Detect which cell encompasses the target text, then output its [X, Y] center coordinate. 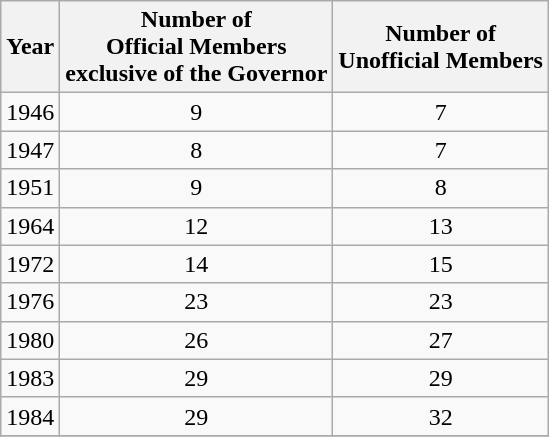
32 [441, 416]
13 [441, 226]
12 [196, 226]
1972 [30, 264]
15 [441, 264]
Year [30, 47]
26 [196, 340]
Number ofUnofficial Members [441, 47]
1980 [30, 340]
1946 [30, 112]
14 [196, 264]
27 [441, 340]
1976 [30, 302]
Number ofOfficial Membersexclusive of the Governor [196, 47]
1984 [30, 416]
1964 [30, 226]
1947 [30, 150]
1983 [30, 378]
1951 [30, 188]
